Find where the given text appears and provide that cell's center as (X, Y) coordinate. 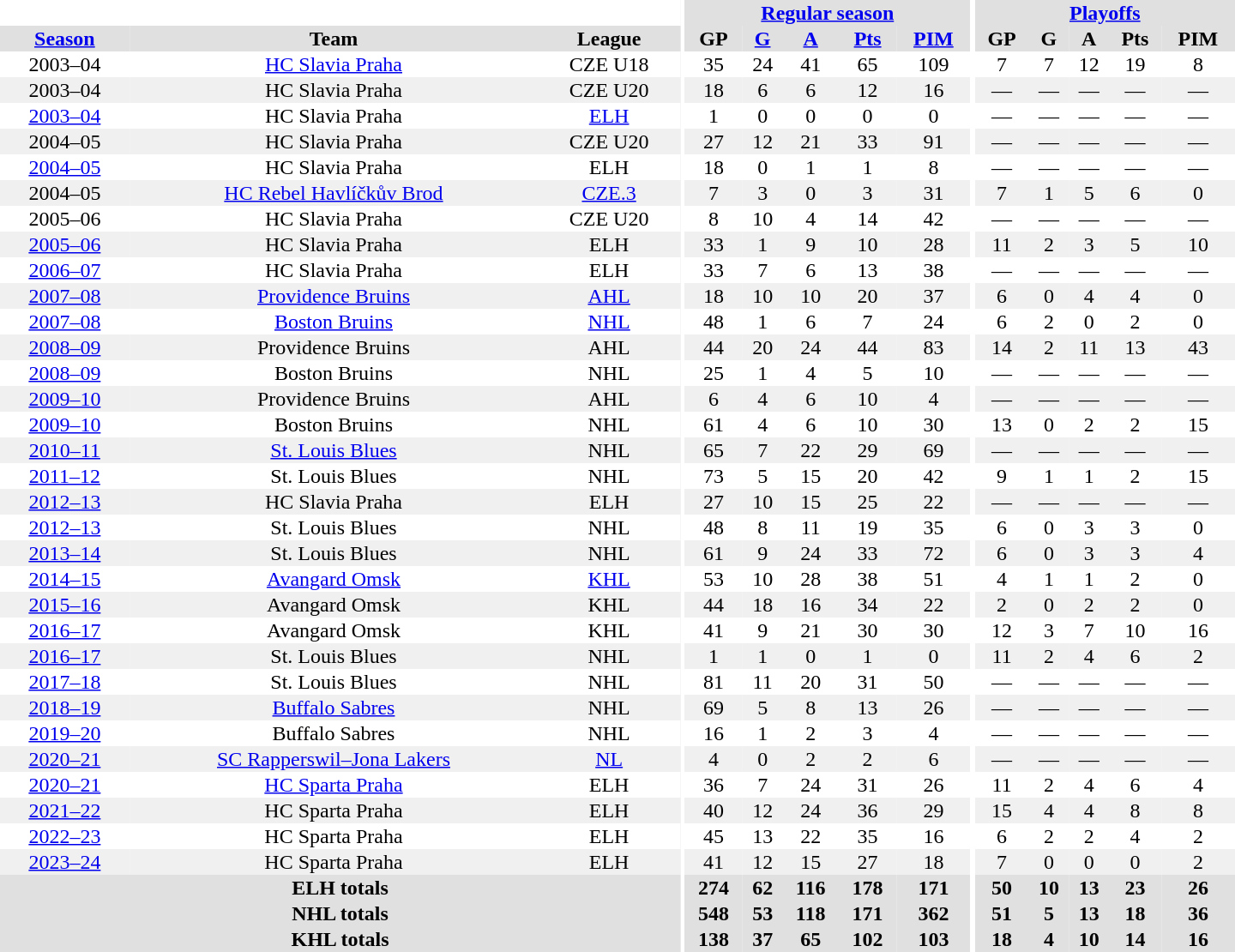
CZE U18 (609, 64)
109 (933, 64)
Regular season (827, 13)
2019–20 (65, 733)
116 (811, 888)
23 (1136, 888)
2017–18 (65, 682)
2018–19 (65, 708)
Playoffs (1105, 13)
62 (763, 888)
72 (933, 553)
138 (714, 939)
45 (714, 836)
HC Rebel Havlíčkův Brod (334, 193)
83 (933, 347)
43 (1198, 347)
2023–24 (65, 862)
2010–11 (65, 450)
362 (933, 913)
40 (714, 810)
Team (334, 39)
NHL totals (340, 913)
2014–15 (65, 579)
2021–22 (65, 810)
CZE.3 (609, 193)
548 (714, 913)
81 (714, 682)
2015–16 (65, 605)
2006–07 (65, 270)
2022–23 (65, 836)
102 (868, 939)
73 (714, 476)
178 (868, 888)
Season (65, 39)
34 (868, 605)
NL (609, 759)
103 (933, 939)
SC Rapperswil–Jona Lakers (334, 759)
274 (714, 888)
League (609, 39)
91 (933, 142)
KHL totals (340, 939)
2013–14 (65, 553)
2011–12 (65, 476)
118 (811, 913)
ELH totals (340, 888)
